Find where the given text appears and provide that cell's center as (X, Y) coordinate. 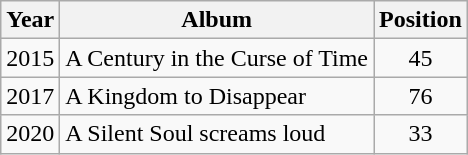
Year (30, 20)
A Silent Soul screams loud (217, 134)
76 (421, 96)
A Kingdom to Disappear (217, 96)
2020 (30, 134)
33 (421, 134)
A Century in the Curse of Time (217, 58)
Position (421, 20)
2015 (30, 58)
Album (217, 20)
45 (421, 58)
2017 (30, 96)
